Pinpoint the cell where the given text exists, returning its (X, Y) midpoint coordinate. 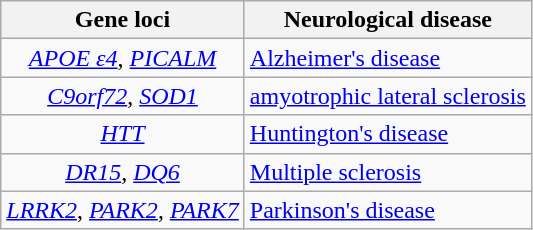
C9orf72, SOD1 (123, 96)
DR15, DQ6 (123, 172)
Multiple sclerosis (388, 172)
Gene loci (123, 20)
Alzheimer's disease (388, 58)
HTT (123, 134)
LRRK2, PARK2, PARK7 (123, 210)
amyotrophic lateral sclerosis (388, 96)
Parkinson's disease (388, 210)
Neurological disease (388, 20)
APOE ε4, PICALM (123, 58)
Huntington's disease (388, 134)
